Capture the cell that displays the provided text and extract its (X, Y) central coordinate. 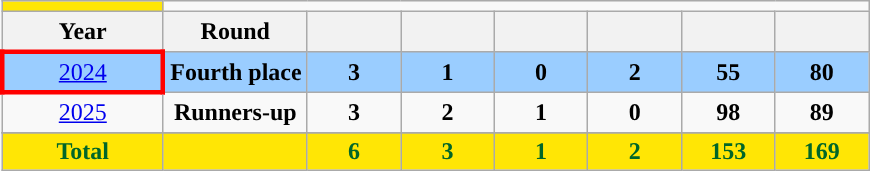
169 (822, 151)
55 (728, 72)
89 (822, 112)
Total (82, 151)
6 (354, 151)
Year (82, 32)
Fourth place (235, 72)
2024 (82, 72)
80 (822, 72)
153 (728, 151)
2025 (82, 112)
Round (235, 32)
98 (728, 112)
Runners-up (235, 112)
